Capture the cell that displays the provided text and extract its (X, Y) central coordinate. 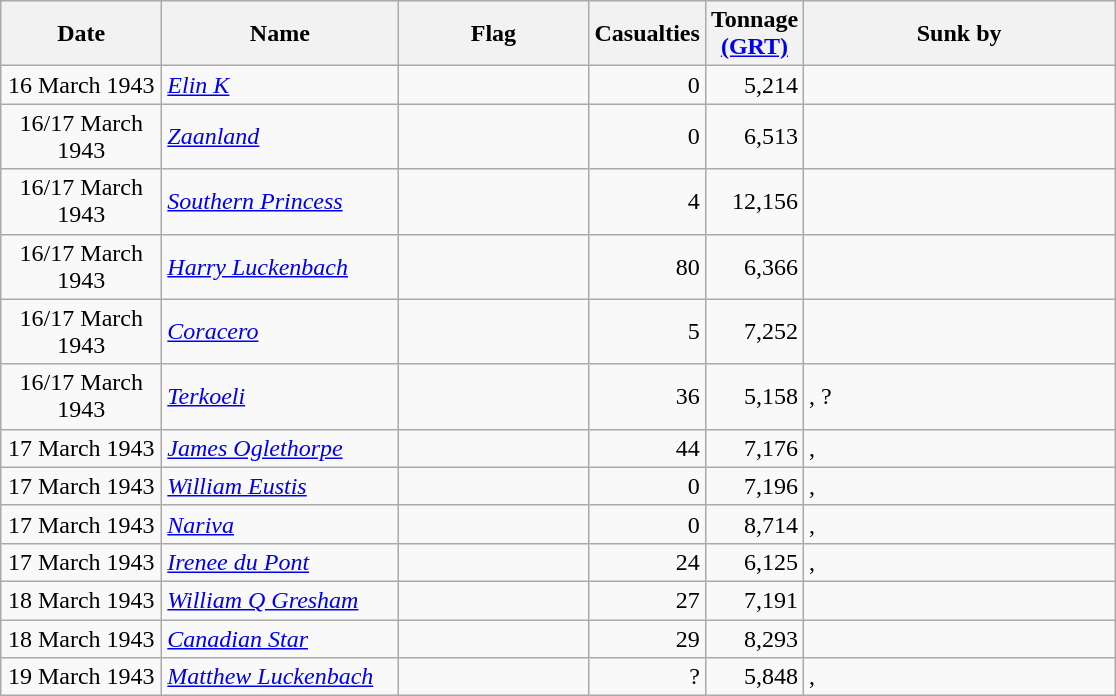
19 March 1943 (82, 677)
? (647, 677)
Terkoeli (280, 396)
7,196 (754, 486)
Elin K (280, 85)
Sunk by (960, 34)
Date (82, 34)
6,125 (754, 562)
Matthew Luckenbach (280, 677)
5,848 (754, 677)
80 (647, 266)
7,252 (754, 332)
44 (647, 448)
36 (647, 396)
Nariva (280, 524)
James Oglethorpe (280, 448)
16 March 1943 (82, 85)
7,176 (754, 448)
29 (647, 639)
Flag (494, 34)
6,513 (754, 136)
William Eustis (280, 486)
Southern Princess (280, 202)
Casualties (647, 34)
5,158 (754, 396)
7,191 (754, 600)
8,293 (754, 639)
6,366 (754, 266)
5,214 (754, 85)
Harry Luckenbach (280, 266)
8,714 (754, 524)
Tonnage (GRT) (754, 34)
Canadian Star (280, 639)
Coracero (280, 332)
Irenee du Pont (280, 562)
Name (280, 34)
12,156 (754, 202)
William Q Gresham (280, 600)
, ? (960, 396)
5 (647, 332)
4 (647, 202)
27 (647, 600)
24 (647, 562)
Zaanland (280, 136)
